Detect which cell encompasses the target text, then output its [X, Y] center coordinate. 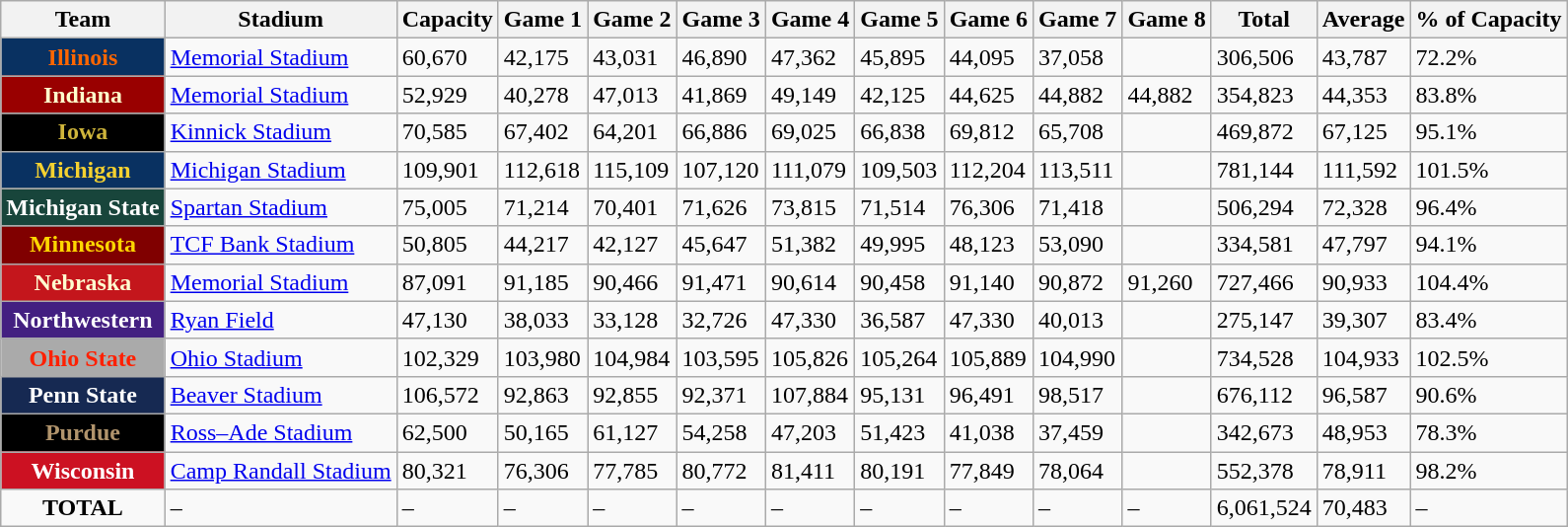
90,466 [632, 282]
43,787 [1363, 57]
469,872 [1264, 132]
Spartan Stadium [280, 207]
TCF Bank Stadium [280, 245]
Minnesota [83, 245]
87,091 [448, 282]
47,797 [1363, 245]
41,038 [988, 432]
90,933 [1363, 282]
62,500 [448, 432]
69,812 [988, 132]
98.2% [1489, 471]
69,025 [810, 132]
61,127 [632, 432]
6,061,524 [1264, 508]
Purdue [83, 432]
Stadium [280, 20]
65,708 [1077, 132]
94.1% [1489, 245]
51,423 [899, 432]
81,411 [810, 471]
44,095 [988, 57]
78.3% [1489, 432]
44,625 [988, 95]
49,995 [899, 245]
727,466 [1264, 282]
83.4% [1489, 320]
101.5% [1489, 170]
52,929 [448, 95]
Average [1363, 20]
92,855 [632, 395]
104,984 [632, 357]
40,013 [1077, 320]
91,185 [542, 282]
Iowa [83, 132]
48,953 [1363, 432]
47,362 [810, 57]
33,128 [632, 320]
32,726 [721, 320]
Ohio Stadium [280, 357]
% of Capacity [1489, 20]
104.4% [1489, 282]
42,127 [632, 245]
Michigan Stadium [280, 170]
45,895 [899, 57]
Ohio State [83, 357]
45,647 [721, 245]
73,815 [810, 207]
102,329 [448, 357]
72,328 [1363, 207]
734,528 [1264, 357]
37,058 [1077, 57]
90,872 [1077, 282]
95.1% [1489, 132]
Michigan [83, 170]
40,278 [542, 95]
50,805 [448, 245]
111,592 [1363, 170]
60,670 [448, 57]
Game 6 [988, 20]
Team [83, 20]
Kinnick Stadium [280, 132]
105,264 [899, 357]
47,203 [810, 432]
Total [1264, 20]
103,980 [542, 357]
105,889 [988, 357]
115,109 [632, 170]
103,595 [721, 357]
66,838 [899, 132]
80,772 [721, 471]
92,863 [542, 395]
Wisconsin [83, 471]
46,890 [721, 57]
552,378 [1264, 471]
70,585 [448, 132]
36,587 [899, 320]
71,214 [542, 207]
91,140 [988, 282]
105,826 [810, 357]
334,581 [1264, 245]
75,005 [448, 207]
37,459 [1077, 432]
Camp Randall Stadium [280, 471]
71,418 [1077, 207]
72.2% [1489, 57]
71,626 [721, 207]
Game 8 [1167, 20]
Ross–Ade Stadium [280, 432]
95,131 [899, 395]
78,064 [1077, 471]
111,079 [810, 170]
50,165 [542, 432]
77,785 [632, 471]
78,911 [1363, 471]
676,112 [1264, 395]
96.4% [1489, 207]
Game 1 [542, 20]
53,090 [1077, 245]
106,572 [448, 395]
77,849 [988, 471]
42,125 [899, 95]
113,511 [1077, 170]
54,258 [721, 432]
90,614 [810, 282]
Game 7 [1077, 20]
67,402 [542, 132]
112,204 [988, 170]
Penn State [83, 395]
107,120 [721, 170]
Game 4 [810, 20]
104,990 [1077, 357]
275,147 [1264, 320]
91,471 [721, 282]
Indiana [83, 95]
96,587 [1363, 395]
39,307 [1363, 320]
Beaver Stadium [280, 395]
96,491 [988, 395]
44,217 [542, 245]
51,382 [810, 245]
71,514 [899, 207]
66,886 [721, 132]
42,175 [542, 57]
64,201 [632, 132]
104,933 [1363, 357]
43,031 [632, 57]
90.6% [1489, 395]
Illinois [83, 57]
67,125 [1363, 132]
80,191 [899, 471]
80,321 [448, 471]
107,884 [810, 395]
354,823 [1264, 95]
Capacity [448, 20]
98,517 [1077, 395]
Game 2 [632, 20]
306,506 [1264, 57]
38,033 [542, 320]
90,458 [899, 282]
506,294 [1264, 207]
TOTAL [83, 508]
49,149 [810, 95]
70,483 [1363, 508]
Game 3 [721, 20]
Nebraska [83, 282]
47,013 [632, 95]
109,503 [899, 170]
91,260 [1167, 282]
47,130 [448, 320]
342,673 [1264, 432]
Michigan State [83, 207]
83.8% [1489, 95]
92,371 [721, 395]
781,144 [1264, 170]
Ryan Field [280, 320]
102.5% [1489, 357]
Game 5 [899, 20]
44,353 [1363, 95]
70,401 [632, 207]
109,901 [448, 170]
Northwestern [83, 320]
112,618 [542, 170]
48,123 [988, 245]
41,869 [721, 95]
